Provide the [X, Y] coordinate of the cell's center where the given text is located.  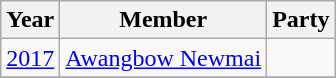
Party [301, 20]
Member [164, 20]
2017 [30, 58]
Year [30, 20]
Awangbow Newmai [164, 58]
